Capture the cell that displays the provided text and extract its (X, Y) central coordinate. 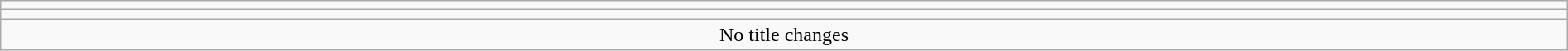
No title changes (784, 35)
